Provide the (X, Y) coordinate of the cell's center where the given text is located.  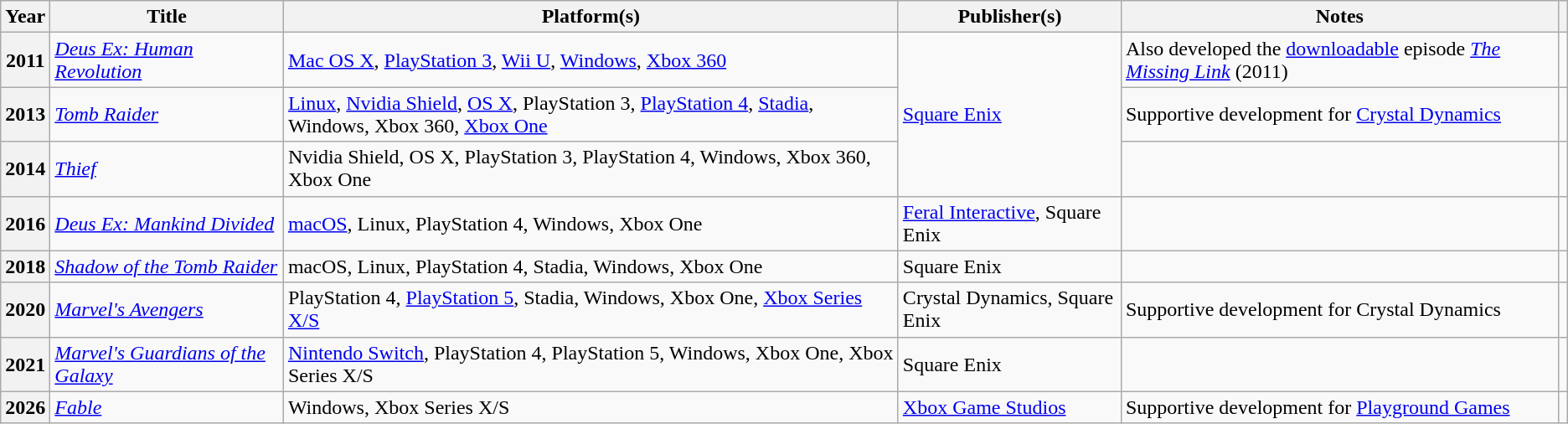
Xbox Game Studios (1009, 407)
Shadow of the Tomb Raider (168, 266)
Deus Ex: Human Revolution (168, 60)
Nintendo Switch, PlayStation 4, PlayStation 5, Windows, Xbox One, Xbox Series X/S (591, 364)
Windows, Xbox Series X/S (591, 407)
Nvidia Shield, OS X, PlayStation 3, PlayStation 4, Windows, Xbox 360, Xbox One (591, 169)
2014 (25, 169)
Also developed the downloadable episode The Missing Link (2011) (1339, 60)
2013 (25, 114)
macOS, Linux, PlayStation 4, Stadia, Windows, Xbox One (591, 266)
PlayStation 4, PlayStation 5, Stadia, Windows, Xbox One, Xbox Series X/S (591, 310)
Mac OS X, PlayStation 3, Wii U, Windows, Xbox 360 (591, 60)
2021 (25, 364)
Supportive development for Playground Games (1339, 407)
2020 (25, 310)
2026 (25, 407)
Crystal Dynamics, Square Enix (1009, 310)
Marvel's Avengers (168, 310)
Publisher(s) (1009, 17)
2016 (25, 223)
2018 (25, 266)
Feral Interactive, Square Enix (1009, 223)
Deus Ex: Mankind Divided (168, 223)
Notes (1339, 17)
Fable (168, 407)
Platform(s) (591, 17)
Title (168, 17)
Linux, Nvidia Shield, OS X, PlayStation 3, PlayStation 4, Stadia, Windows, Xbox 360, Xbox One (591, 114)
Marvel's Guardians of the Galaxy (168, 364)
2011 (25, 60)
macOS, Linux, PlayStation 4, Windows, Xbox One (591, 223)
Tomb Raider (168, 114)
Thief (168, 169)
Year (25, 17)
